Output the [x, y] coordinate of the center of the cell containing the given text.  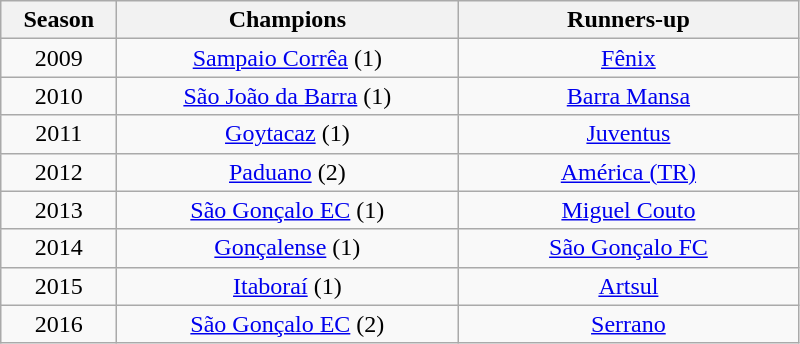
Miguel Couto [628, 210]
São João da Barra (1) [288, 96]
2010 [59, 96]
Artsul [628, 286]
Sampaio Corrêa (1) [288, 58]
Barra Mansa [628, 96]
Goytacaz (1) [288, 134]
2009 [59, 58]
2012 [59, 172]
2015 [59, 286]
2014 [59, 248]
Juventus [628, 134]
2011 [59, 134]
Paduano (2) [288, 172]
Season [59, 20]
São Gonçalo EC (1) [288, 210]
Runners-up [628, 20]
América (TR) [628, 172]
São Gonçalo FC [628, 248]
Itaboraí (1) [288, 286]
2016 [59, 324]
2013 [59, 210]
São Gonçalo EC (2) [288, 324]
Gonçalense (1) [288, 248]
Fênix [628, 58]
Serrano [628, 324]
Champions [288, 20]
